Find where the given text appears and provide that cell's center as (x, y) coordinate. 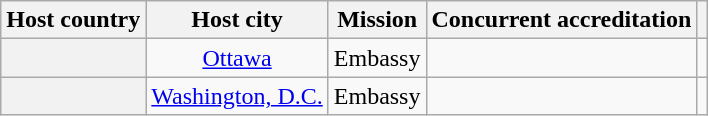
Ottawa (237, 58)
Mission (377, 20)
Washington, D.C. (237, 96)
Host city (237, 20)
Host country (74, 20)
Concurrent accreditation (562, 20)
